Scan for the cell matching the given text and deliver its (x, y) coordinate at center. 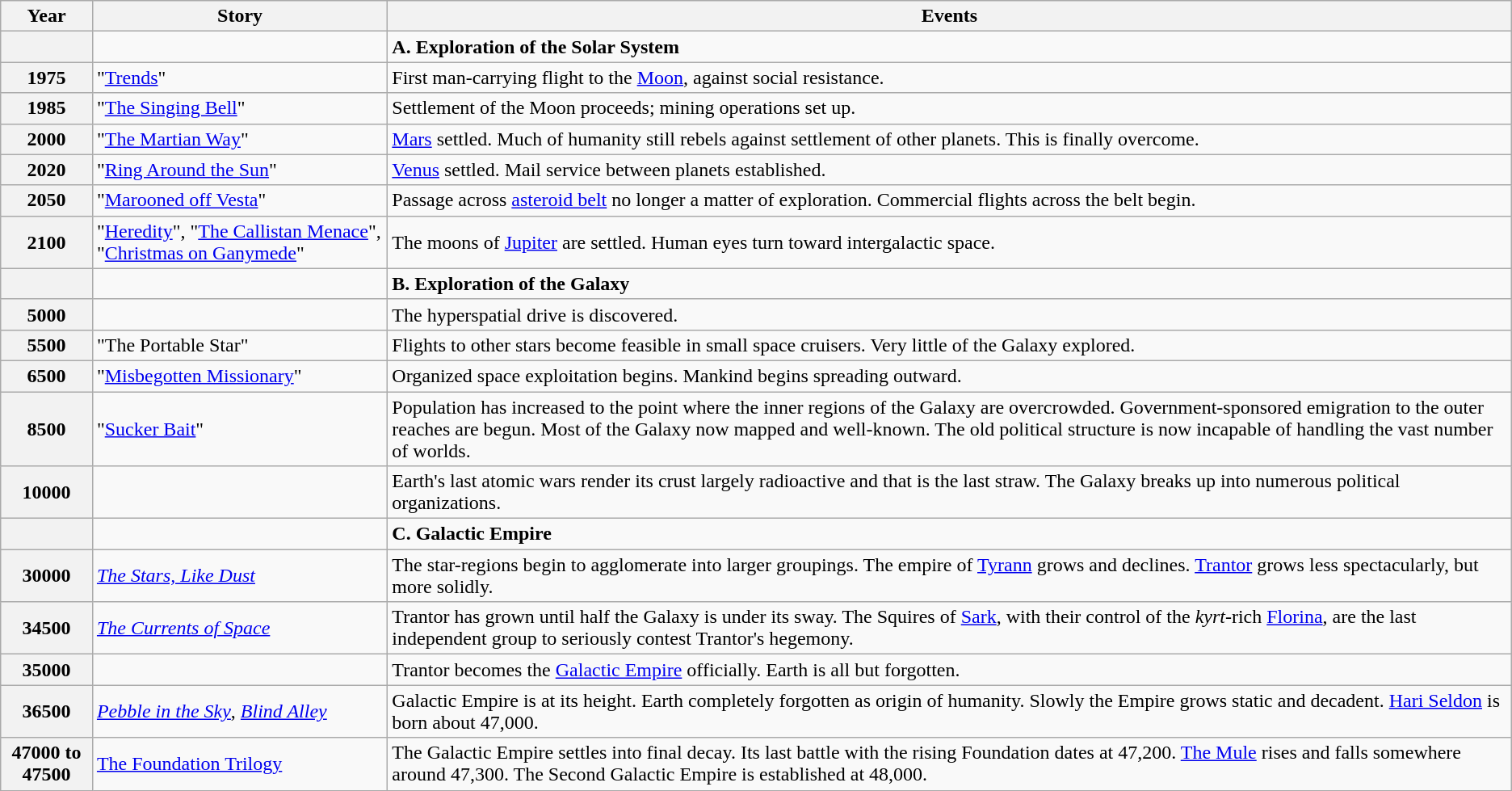
Mars settled. Much of humanity still rebels against settlement of other planets. This is finally overcome. (950, 139)
The Stars, Like Dust (239, 575)
Settlement of the Moon proceeds; mining operations set up. (950, 108)
"The Singing Bell" (239, 108)
2050 (47, 200)
The hyperspatial drive is discovered. (950, 314)
35000 (47, 670)
Pebble in the Sky, Blind Alley (239, 711)
Events (950, 16)
8500 (47, 428)
Venus settled. Mail service between planets established. (950, 170)
1975 (47, 78)
The Foundation Trilogy (239, 764)
The Currents of Space (239, 629)
"Ring Around the Sun" (239, 170)
5000 (47, 314)
"Heredity", "The Callistan Menace", "Christmas on Ganymede" (239, 242)
2020 (47, 170)
6500 (47, 376)
36500 (47, 711)
"Misbegotten Missionary" (239, 376)
30000 (47, 575)
5500 (47, 345)
Story (239, 16)
The moons of Jupiter are settled. Human eyes turn toward intergalactic space. (950, 242)
"The Portable Star" (239, 345)
Flights to other stars become feasible in small space cruisers. Very little of the Galaxy explored. (950, 345)
Year (47, 16)
First man-carrying flight to the Moon, against social resistance. (950, 78)
"Marooned off Vesta" (239, 200)
Organized space exploitation begins. Mankind begins spreading outward. (950, 376)
"Trends" (239, 78)
1985 (47, 108)
Trantor becomes the Galactic Empire officially. Earth is all but forgotten. (950, 670)
"Sucker Bait" (239, 428)
2100 (47, 242)
Passage across asteroid belt no longer a matter of exploration. Commercial flights across the belt begin. (950, 200)
C. Galactic Empire (950, 534)
34500 (47, 629)
47000 to 47500 (47, 764)
10000 (47, 493)
Earth's last atomic wars render its crust largely radioactive and that is the last straw. The Galaxy breaks up into numerous political organizations. (950, 493)
A. Exploration of the Solar System (950, 47)
2000 (47, 139)
B. Exploration of the Galaxy (950, 284)
"The Martian Way" (239, 139)
